Extract the (x, y) coordinate from the center of the cell holding the provided text.  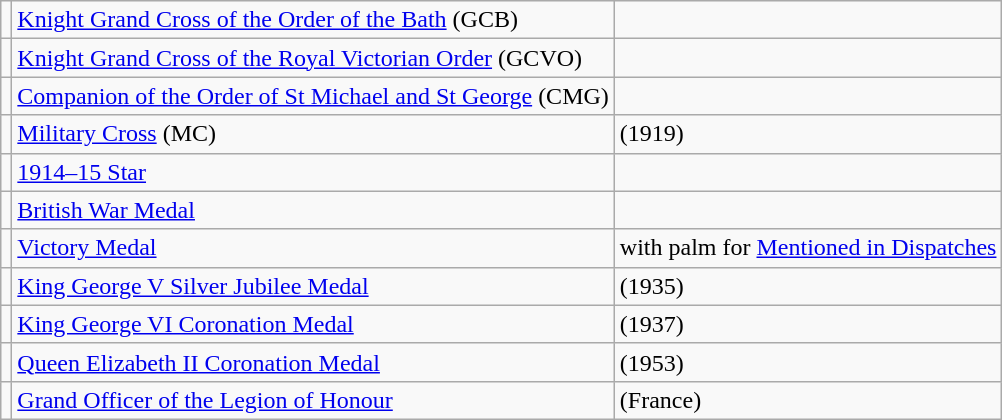
Military Cross (MC) (314, 134)
(1919) (808, 134)
(France) (808, 400)
Knight Grand Cross of the Order of the Bath (GCB) (314, 20)
Companion of the Order of St Michael and St George (CMG) (314, 96)
Knight Grand Cross of the Royal Victorian Order (GCVO) (314, 58)
(1935) (808, 286)
British War Medal (314, 210)
King George V Silver Jubilee Medal (314, 286)
King George VI Coronation Medal (314, 324)
(1953) (808, 362)
(1937) (808, 324)
1914–15 Star (314, 172)
with palm for Mentioned in Dispatches (808, 248)
Grand Officer of the Legion of Honour (314, 400)
Victory Medal (314, 248)
Queen Elizabeth II Coronation Medal (314, 362)
